Capture the cell that displays the provided text and extract its (x, y) central coordinate. 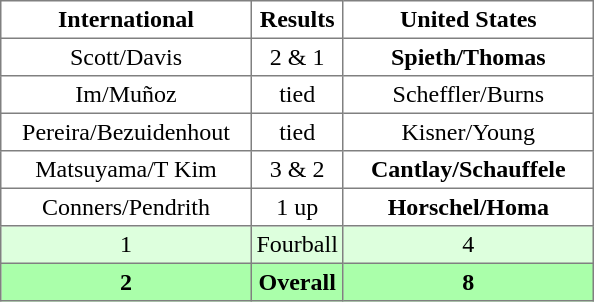
Scott/Davis (126, 57)
2 (126, 282)
Spieth/Thomas (468, 57)
Matsuyama/T Kim (126, 170)
Overall (297, 282)
3 & 2 (297, 170)
Fourball (297, 245)
Im/Muñoz (126, 95)
Kisner/Young (468, 132)
8 (468, 282)
International (126, 20)
2 & 1 (297, 57)
4 (468, 245)
Pereira/Bezuidenhout (126, 132)
United States (468, 20)
1 up (297, 207)
Horschel/Homa (468, 207)
1 (126, 245)
Cantlay/Schauffele (468, 170)
Scheffler/Burns (468, 95)
Conners/Pendrith (126, 207)
Results (297, 20)
